Identify which cell holds the provided text, then report its [X, Y] central coordinate. 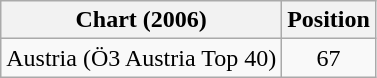
Position [329, 20]
Chart (2006) [142, 20]
67 [329, 58]
Austria (Ö3 Austria Top 40) [142, 58]
